Extract the (x, y) coordinate from the center of the cell holding the provided text.  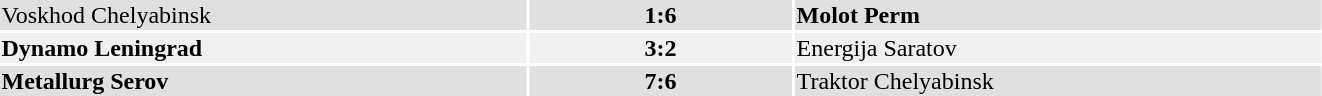
Dynamo Leningrad (263, 48)
Energija Saratov (1058, 48)
Voskhod Chelyabinsk (263, 15)
7:6 (660, 81)
1:6 (660, 15)
Metallurg Serov (263, 81)
Traktor Chelyabinsk (1058, 81)
3:2 (660, 48)
Molot Perm (1058, 15)
